Identify which cell holds the provided text, then report its [X, Y] central coordinate. 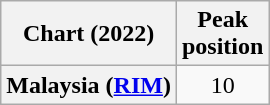
10 [222, 85]
Peakposition [222, 34]
Malaysia (RIM) [89, 85]
Chart (2022) [89, 34]
